Pinpoint the cell where the given text exists, returning its [x, y] midpoint coordinate. 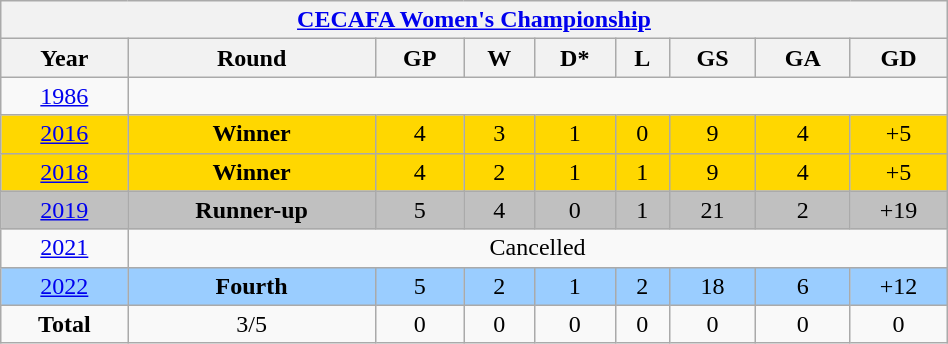
Total [64, 324]
Cancelled [538, 248]
Year [64, 58]
2018 [64, 172]
GD [898, 58]
GA [803, 58]
L [642, 58]
Runner-up [252, 210]
2021 [64, 248]
21 [712, 210]
6 [803, 286]
GP [420, 58]
1986 [64, 96]
GS [712, 58]
3 [499, 134]
+12 [898, 286]
2016 [64, 134]
W [499, 58]
2022 [64, 286]
CECAFA Women's Championship [474, 20]
18 [712, 286]
2019 [64, 210]
Fourth [252, 286]
3/5 [252, 324]
D* [574, 58]
+19 [898, 210]
Round [252, 58]
